Determine the (x, y) coordinate at the center of the cell enclosing the given text.  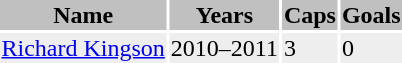
0 (371, 48)
2010–2011 (224, 48)
Name (83, 15)
Caps (310, 15)
Goals (371, 15)
Richard Kingson (83, 48)
Years (224, 15)
3 (310, 48)
